Extract the [X, Y] coordinate from the center of the cell holding the provided text.  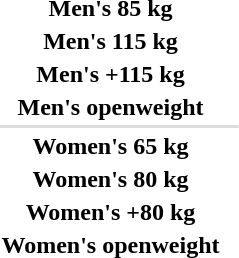
Women's +80 kg [110, 212]
Men's openweight [110, 107]
Women's 80 kg [110, 179]
Women's 65 kg [110, 146]
Men's 115 kg [110, 41]
Men's +115 kg [110, 74]
